Capture the cell that displays the provided text and extract its (X, Y) central coordinate. 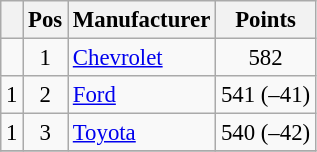
Manufacturer (142, 20)
2 (46, 95)
540 (–42) (266, 133)
Points (266, 20)
3 (46, 133)
Pos (46, 20)
Ford (142, 95)
541 (–41) (266, 95)
Toyota (142, 133)
Chevrolet (142, 58)
582 (266, 58)
